From the cell containing the given text, extract its center point as [X, Y] coordinate. 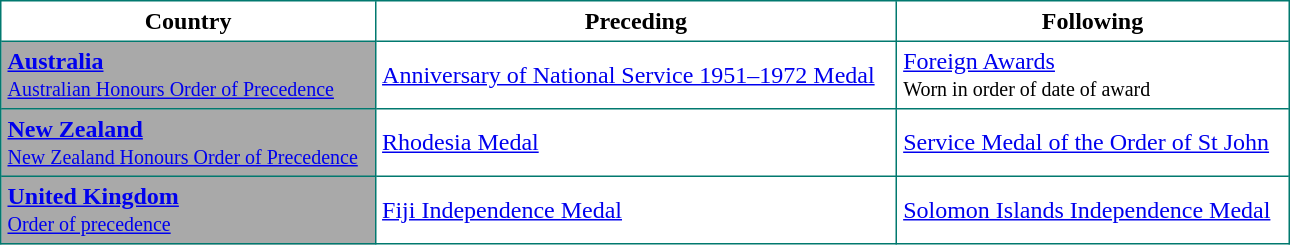
Fiji Independence Medal [636, 210]
Solomon Islands Independence Medal [1092, 210]
Rhodesia Medal [636, 143]
Following [1092, 21]
AustraliaAustralian Honours Order of Precedence [188, 75]
Anniversary of National Service 1951–1972 Medal [636, 75]
United KingdomOrder of precedence [188, 210]
Service Medal of the Order of St John [1092, 143]
New ZealandNew Zealand Honours Order of Precedence [188, 143]
Preceding [636, 21]
Foreign AwardsWorn in order of date of award [1092, 75]
Country [188, 21]
